Output the [X, Y] coordinate of the center of the cell containing the given text.  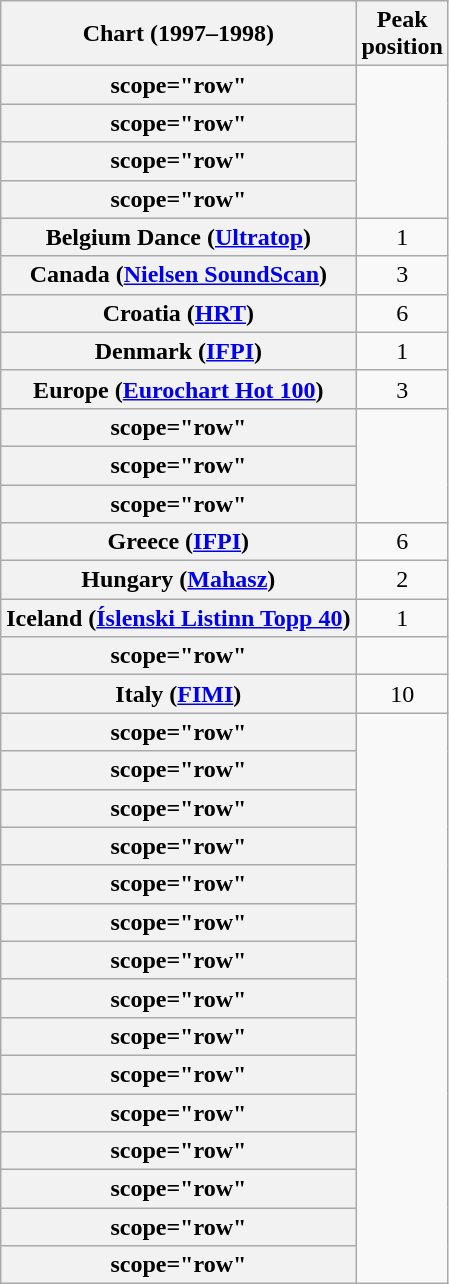
Iceland (Íslenski Listinn Topp 40) [178, 618]
2 [402, 580]
10 [402, 694]
Peakposition [402, 34]
Denmark (IFPI) [178, 351]
Hungary (Mahasz) [178, 580]
Italy (FIMI) [178, 694]
Croatia (HRT) [178, 313]
Chart (1997–1998) [178, 34]
Greece (IFPI) [178, 542]
Canada (Nielsen SoundScan) [178, 275]
Belgium Dance (Ultratop) [178, 237]
Europe (Eurochart Hot 100) [178, 389]
